Find where the given text appears and provide that cell's center as (X, Y) coordinate. 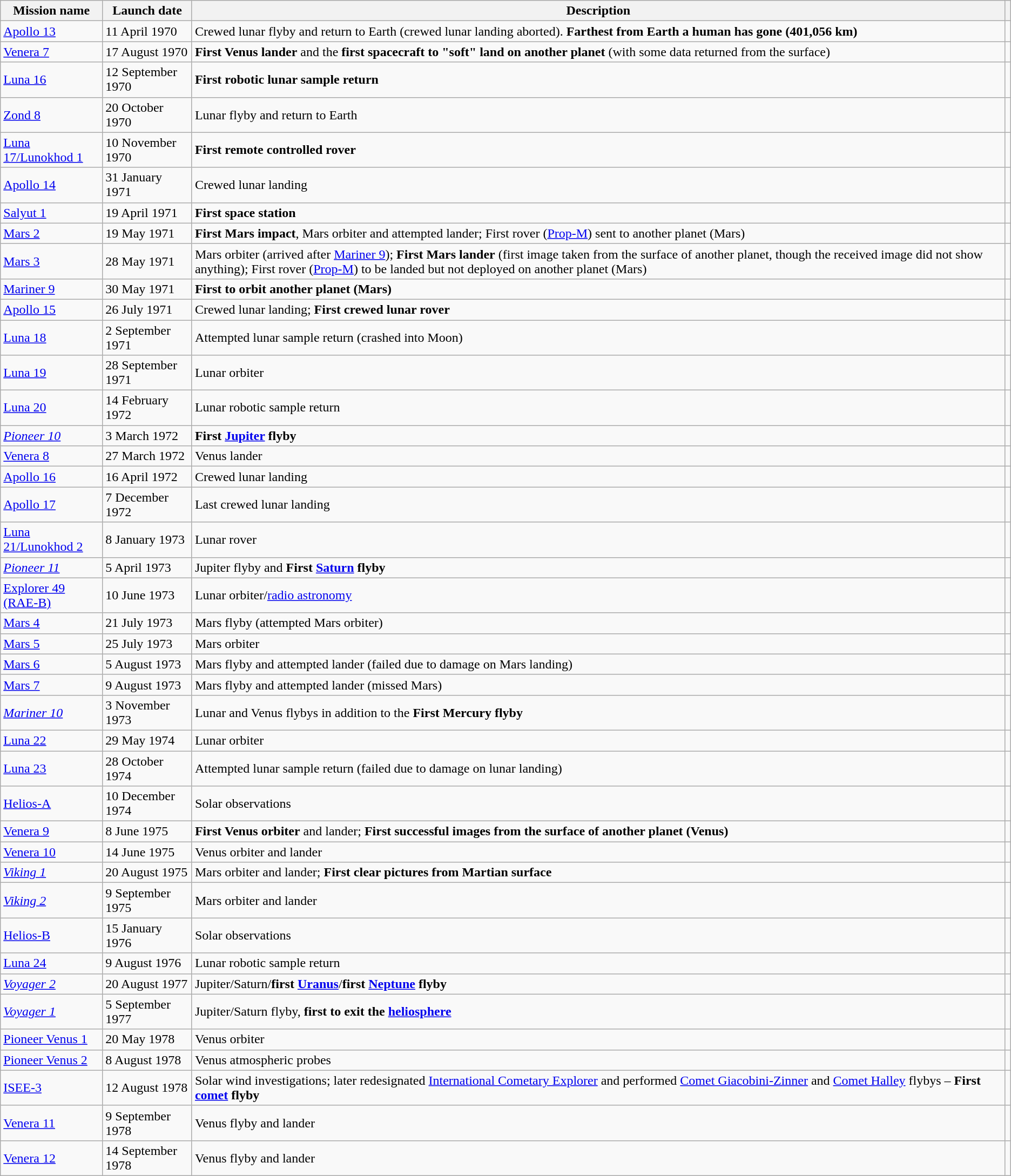
21 July 1973 (147, 623)
Luna 18 (52, 337)
Pioneer Venus 2 (52, 1060)
Zond 8 (52, 114)
11 April 1970 (147, 31)
28 October 1974 (147, 768)
Helios-B (52, 935)
Venera 10 (52, 852)
Lunar rover (598, 540)
28 September 1971 (147, 373)
Viking 1 (52, 873)
20 August 1975 (147, 873)
Mars 6 (52, 664)
Pioneer 11 (52, 567)
17 August 1970 (147, 52)
5 April 1973 (147, 567)
25 July 1973 (147, 644)
Venera 8 (52, 456)
Pioneer 10 (52, 436)
10 November 1970 (147, 150)
Launch date (147, 11)
8 June 1975 (147, 832)
Mars orbiter (598, 644)
7 December 1972 (147, 504)
31 January 1971 (147, 185)
2 September 1971 (147, 337)
Crewed lunar flyby and return to Earth (crewed lunar landing aborted). Farthest from Earth a human has gone (401,056 km) (598, 31)
Luna 16 (52, 80)
Venera 7 (52, 52)
5 August 1973 (147, 664)
30 May 1971 (147, 289)
Viking 2 (52, 901)
Apollo 14 (52, 185)
Mars 4 (52, 623)
First Jupiter flyby (598, 436)
Apollo 13 (52, 31)
Mars 2 (52, 233)
Explorer 49 (RAE-B) (52, 595)
Description (598, 11)
Venus lander (598, 456)
Apollo 16 (52, 477)
Luna 20 (52, 408)
10 June 1973 (147, 595)
Luna 17/Lunokhod 1 (52, 150)
Attempted lunar sample return (failed due to damage on lunar landing) (598, 768)
Lunar flyby and return to Earth (598, 114)
9 August 1973 (147, 685)
Attempted lunar sample return (crashed into Moon) (598, 337)
Salyut 1 (52, 213)
Lunar and Venus flybys in addition to the First Mercury flyby (598, 713)
9 September 1978 (147, 1123)
16 April 1972 (147, 477)
Luna 21/Lunokhod 2 (52, 540)
Mars flyby and attempted lander (failed due to damage on Mars landing) (598, 664)
First remote controlled rover (598, 150)
First Venus orbiter and lander; First successful images from the surface of another planet (Venus) (598, 832)
Lunar orbiter/radio astronomy (598, 595)
20 October 1970 (147, 114)
Jupiter flyby and First Saturn flyby (598, 567)
Mars orbiter and lander; First clear pictures from Martian surface (598, 873)
12 September 1970 (147, 80)
First Venus lander and the first spacecraft to "soft" land on another planet (with some data returned from the surface) (598, 52)
Venera 11 (52, 1123)
Mariner 9 (52, 289)
Luna 22 (52, 740)
10 December 1974 (147, 803)
Jupiter/Saturn flyby, first to exit the heliosphere (598, 1012)
Helios-A (52, 803)
Mars flyby and attempted lander (missed Mars) (598, 685)
Voyager 1 (52, 1012)
Apollo 17 (52, 504)
ISEE-3 (52, 1087)
Mars 7 (52, 685)
19 May 1971 (147, 233)
First robotic lunar sample return (598, 80)
Pioneer Venus 1 (52, 1039)
Luna 19 (52, 373)
14 June 1975 (147, 852)
28 May 1971 (147, 261)
3 November 1973 (147, 713)
Last crewed lunar landing (598, 504)
26 July 1971 (147, 309)
20 May 1978 (147, 1039)
27 March 1972 (147, 456)
8 January 1973 (147, 540)
9 August 1976 (147, 963)
20 August 1977 (147, 984)
Luna 23 (52, 768)
First to orbit another planet (Mars) (598, 289)
14 September 1978 (147, 1158)
Venus orbiter and lander (598, 852)
12 August 1978 (147, 1087)
Apollo 15 (52, 309)
5 September 1977 (147, 1012)
Venus orbiter (598, 1039)
Mars orbiter and lander (598, 901)
Mars flyby (attempted Mars orbiter) (598, 623)
3 March 1972 (147, 436)
Voyager 2 (52, 984)
Venus atmospheric probes (598, 1060)
First space station (598, 213)
Crewed lunar landing; First crewed lunar rover (598, 309)
Luna 24 (52, 963)
Mission name (52, 11)
Venera 12 (52, 1158)
First Mars impact, Mars orbiter and attempted lander; First rover (Prop-M) sent to another planet (Mars) (598, 233)
9 September 1975 (147, 901)
19 April 1971 (147, 213)
8 August 1978 (147, 1060)
Mariner 10 (52, 713)
29 May 1974 (147, 740)
15 January 1976 (147, 935)
14 February 1972 (147, 408)
Venera 9 (52, 832)
Jupiter/Saturn/first Uranus/first Neptune flyby (598, 984)
Mars 3 (52, 261)
Mars 5 (52, 644)
